Locate the cell with the specified text and output its [x, y] center coordinate. 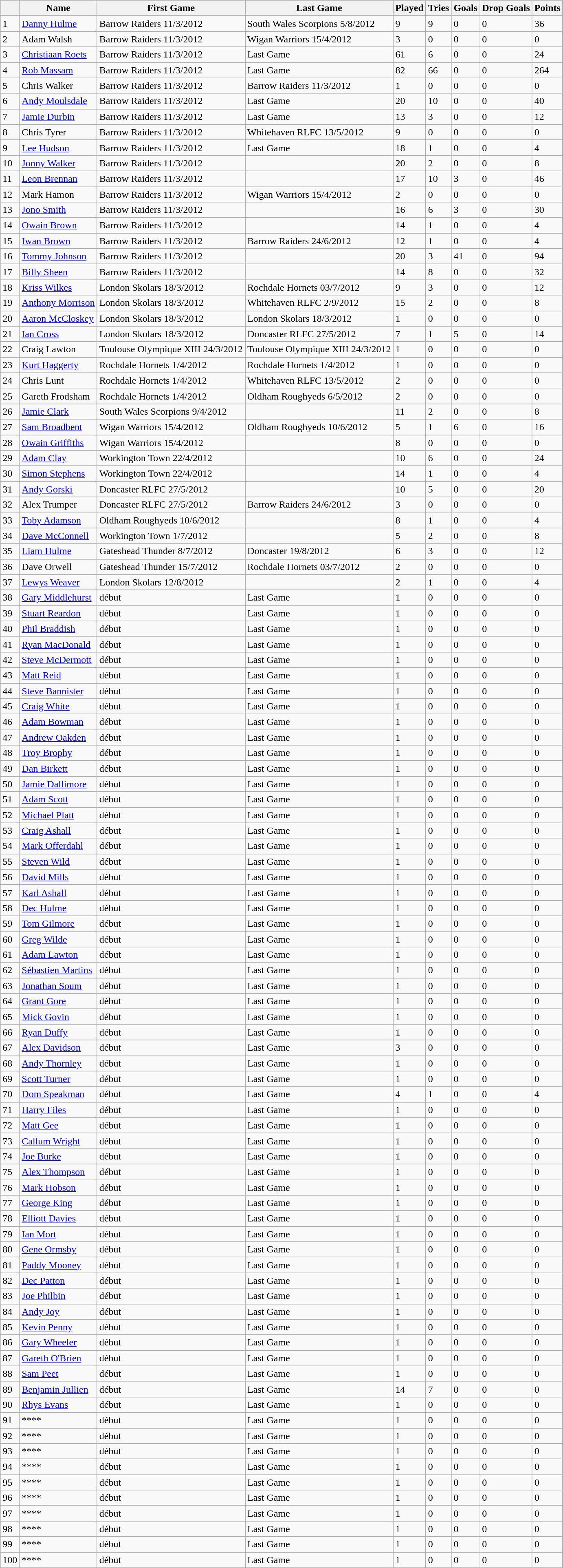
Callum Wright [58, 1141]
Craig Lawton [58, 349]
Gene Ormsby [58, 1250]
67 [10, 1048]
28 [10, 442]
Michael Platt [58, 815]
Kriss Wilkes [58, 287]
72 [10, 1125]
Stuart Reardon [58, 613]
Drop Goals [506, 8]
92 [10, 1435]
Iwan Brown [58, 241]
Chris Walker [58, 86]
Troy Brophy [58, 753]
Gateshead Thunder 15/7/2012 [171, 567]
22 [10, 349]
52 [10, 815]
Toby Adamson [58, 520]
Lewys Weaver [58, 582]
London Skolars 12/8/2012 [171, 582]
Gary Middlehurst [58, 598]
Danny Hulme [58, 24]
84 [10, 1312]
59 [10, 923]
Sam Peet [58, 1374]
Harry Files [58, 1110]
Dave Orwell [58, 567]
51 [10, 799]
Benjamin Jullien [58, 1389]
Adam Bowman [58, 722]
47 [10, 738]
68 [10, 1063]
39 [10, 613]
Gary Wheeler [58, 1343]
96 [10, 1498]
Jamie Clark [58, 411]
Sébastien Martins [58, 970]
76 [10, 1188]
Joe Burke [58, 1156]
George King [58, 1203]
27 [10, 427]
87 [10, 1358]
71 [10, 1110]
Steven Wild [58, 861]
65 [10, 1017]
Oldham Roughyeds 6/5/2012 [319, 396]
Kurt Haggerty [58, 365]
Andy Thornley [58, 1063]
45 [10, 707]
49 [10, 769]
Played [409, 8]
Ryan MacDonald [58, 644]
Billy Sheen [58, 272]
75 [10, 1172]
85 [10, 1327]
98 [10, 1529]
Adam Lawton [58, 955]
100 [10, 1560]
Dan Birkett [58, 769]
Steve McDermott [58, 660]
Rob Massam [58, 70]
Jamie Durbin [58, 117]
Mark Offerdahl [58, 846]
Owain Griffiths [58, 442]
Steve Bannister [58, 691]
Mick Govin [58, 1017]
48 [10, 753]
50 [10, 784]
77 [10, 1203]
55 [10, 861]
Matt Reid [58, 675]
Phil Braddish [58, 629]
Adam Walsh [58, 39]
57 [10, 892]
Kevin Penny [58, 1327]
Name [58, 8]
42 [10, 660]
Elliott Davies [58, 1219]
Adam Scott [58, 799]
81 [10, 1265]
63 [10, 986]
Chris Lunt [58, 380]
83 [10, 1296]
78 [10, 1219]
Ian Mort [58, 1234]
Ian Cross [58, 334]
Sam Broadbent [58, 427]
Jonathan Soum [58, 986]
Craig White [58, 707]
Whitehaven RLFC 2/9/2012 [319, 303]
South Wales Scorpions 9/4/2012 [171, 411]
35 [10, 551]
88 [10, 1374]
Dave McConnell [58, 536]
Craig Ashall [58, 830]
Alex Davidson [58, 1048]
Adam Clay [58, 458]
Matt Gee [58, 1125]
79 [10, 1234]
89 [10, 1389]
Alex Thompson [58, 1172]
93 [10, 1451]
Jamie Dallimore [58, 784]
Christiaan Roets [58, 55]
Points [548, 8]
53 [10, 830]
64 [10, 1001]
First Game [171, 8]
70 [10, 1094]
Lee Hudson [58, 148]
Aaron McCloskey [58, 318]
23 [10, 365]
David Mills [58, 877]
Tom Gilmore [58, 923]
Dec Patton [58, 1281]
33 [10, 520]
19 [10, 303]
Dec Hulme [58, 908]
Scott Turner [58, 1079]
Greg Wilde [58, 939]
Rhys Evans [58, 1405]
97 [10, 1513]
44 [10, 691]
73 [10, 1141]
25 [10, 396]
Simon Stephens [58, 474]
Tries [438, 8]
Andrew Oakden [58, 738]
21 [10, 334]
31 [10, 489]
Tommy Johnson [58, 256]
264 [548, 70]
60 [10, 939]
Alex Trumper [58, 505]
91 [10, 1420]
26 [10, 411]
South Wales Scorpions 5/8/2012 [319, 24]
58 [10, 908]
Owain Brown [58, 225]
43 [10, 675]
Anthony Morrison [58, 303]
Andy Gorski [58, 489]
37 [10, 582]
Dom Speakman [58, 1094]
Ryan Duffy [58, 1032]
29 [10, 458]
Gareth O'Brien [58, 1358]
99 [10, 1544]
69 [10, 1079]
Grant Gore [58, 1001]
56 [10, 877]
Jono Smith [58, 210]
Andy Joy [58, 1312]
Gateshead Thunder 8/7/2012 [171, 551]
Paddy Mooney [58, 1265]
Chris Tyrer [58, 132]
62 [10, 970]
Workington Town 1/7/2012 [171, 536]
Doncaster 19/8/2012 [319, 551]
95 [10, 1482]
Mark Hobson [58, 1188]
54 [10, 846]
Goals [466, 8]
90 [10, 1405]
Liam Hulme [58, 551]
Gareth Frodsham [58, 396]
Jonny Walker [58, 163]
38 [10, 598]
Mark Hamon [58, 194]
86 [10, 1343]
Joe Philbin [58, 1296]
80 [10, 1250]
74 [10, 1156]
Andy Moulsdale [58, 101]
Karl Ashall [58, 892]
34 [10, 536]
Leon Brennan [58, 179]
